Output the [x, y] coordinate of the center of the cell containing the given text.  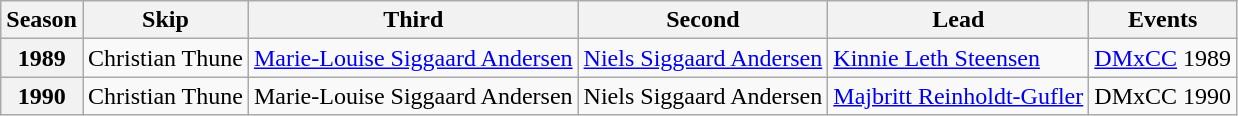
1990 [42, 96]
DMxCC 1990 [1163, 96]
DMxCC 1989 [1163, 58]
1989 [42, 58]
Kinnie Leth Steensen [958, 58]
Events [1163, 20]
Third [413, 20]
Majbritt Reinholdt-Gufler [958, 96]
Season [42, 20]
Skip [165, 20]
Second [703, 20]
Lead [958, 20]
